Capture the cell that displays the provided text and extract its (x, y) central coordinate. 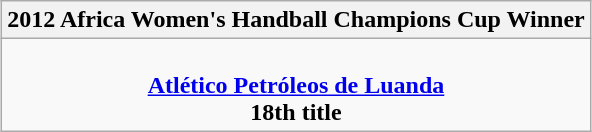
Atlético Petróleos de Luanda18th title (296, 85)
2012 Africa Women's Handball Champions Cup Winner (296, 20)
